Determine the [X, Y] coordinate at the center of the cell enclosing the given text.  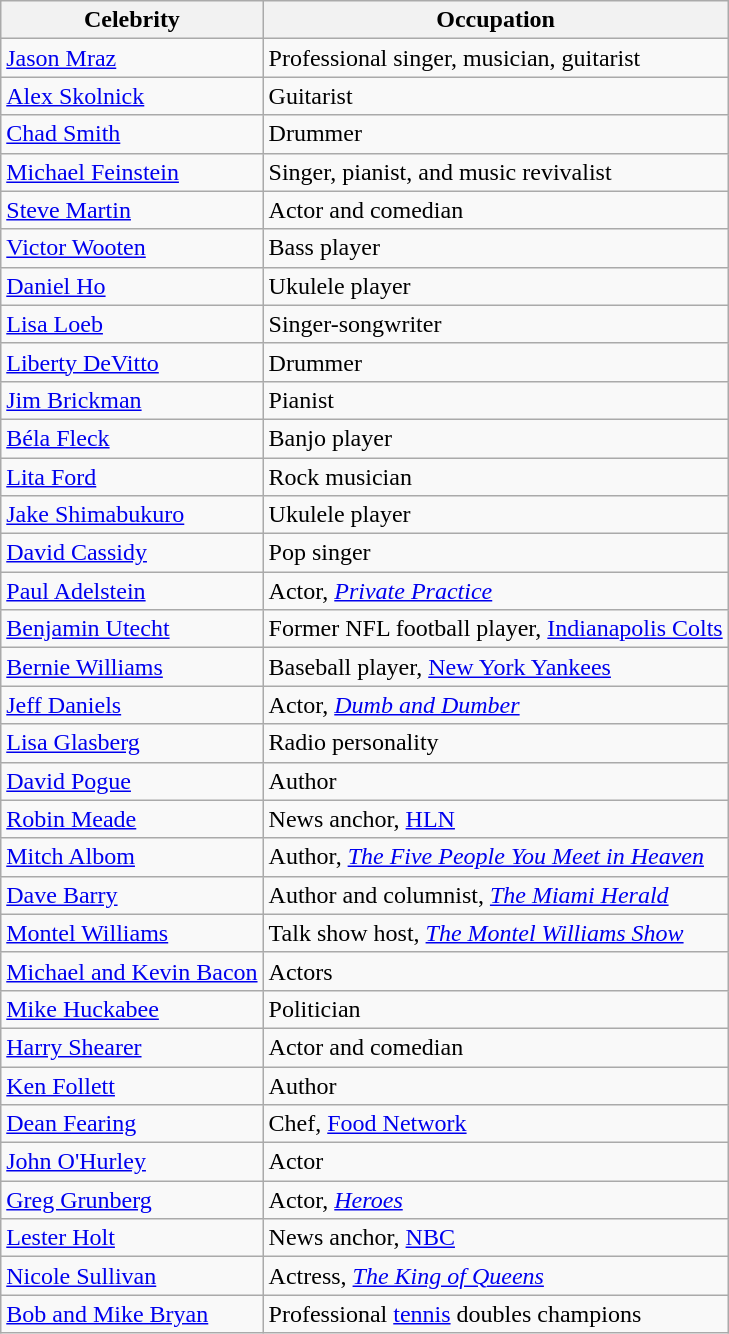
Lita Ford [132, 477]
Alex Skolnick [132, 96]
Michael Feinstein [132, 172]
Chad Smith [132, 134]
Actress, The King of Queens [496, 1276]
Politician [496, 1009]
Occupation [496, 20]
Dean Fearing [132, 1124]
Author, The Five People You Meet in Heaven [496, 857]
Steve Martin [132, 210]
Montel Williams [132, 933]
Paul Adelstein [132, 591]
Benjamin Utecht [132, 629]
Singer, pianist, and music revivalist [496, 172]
Robin Meade [132, 819]
Professional tennis doubles champions [496, 1314]
Mike Huckabee [132, 1009]
Jake Shimabukuro [132, 515]
Baseball player, New York Yankees [496, 667]
Bernie Williams [132, 667]
Harry Shearer [132, 1047]
Singer-songwriter [496, 324]
David Cassidy [132, 553]
Author and columnist, The Miami Herald [496, 895]
Actor, Private Practice [496, 591]
Lisa Glasberg [132, 743]
Michael and Kevin Bacon [132, 971]
Actor, Dumb and Dumber [496, 705]
Lisa Loeb [132, 324]
News anchor, HLN [496, 819]
Actor, Heroes [496, 1200]
Guitarist [496, 96]
Banjo player [496, 438]
Jim Brickman [132, 400]
Nicole Sullivan [132, 1276]
Greg Grunberg [132, 1200]
John O'Hurley [132, 1162]
Mitch Albom [132, 857]
David Pogue [132, 781]
Lester Holt [132, 1238]
Actors [496, 971]
Victor Wooten [132, 248]
Celebrity [132, 20]
News anchor, NBC [496, 1238]
Actor [496, 1162]
Professional singer, musician, guitarist [496, 58]
Pianist [496, 400]
Ken Follett [132, 1085]
Jeff Daniels [132, 705]
Daniel Ho [132, 286]
Béla Fleck [132, 438]
Pop singer [496, 553]
Rock musician [496, 477]
Bob and Mike Bryan [132, 1314]
Chef, Food Network [496, 1124]
Liberty DeVitto [132, 362]
Bass player [496, 248]
Radio personality [496, 743]
Dave Barry [132, 895]
Talk show host, The Montel Williams Show [496, 933]
Former NFL football player, Indianapolis Colts [496, 629]
Jason Mraz [132, 58]
